Detect which cell encompasses the target text, then output its [x, y] center coordinate. 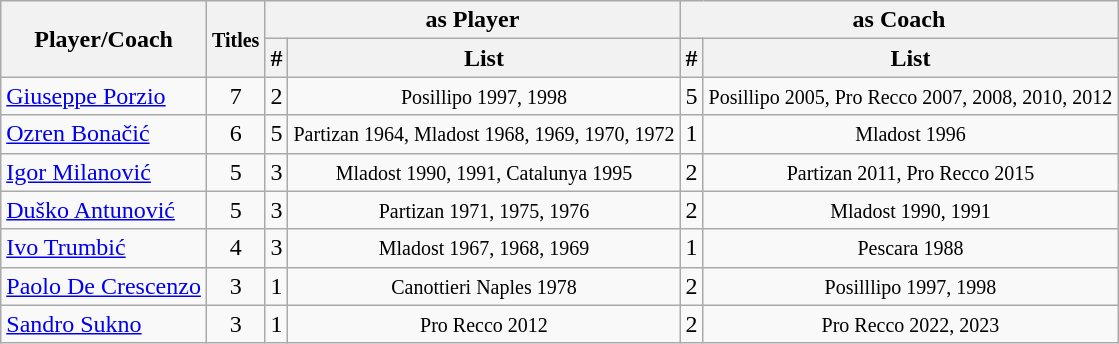
Duško Antunović [104, 210]
Ozren Bonačić [104, 134]
Mladost 1996 [910, 134]
Mladost 1990, 1991, Catalunya 1995 [484, 172]
Canottieri Naples 1978 [484, 286]
7 [235, 96]
Partizan 1964, Mladost 1968, 1969, 1970, 1972 [484, 134]
Mladost 1967, 1968, 1969 [484, 248]
Giuseppe Porzio [104, 96]
Partizan 1971, 1975, 1976 [484, 210]
Sandro Sukno [104, 324]
6 [235, 134]
as Player [472, 20]
Mladost 1990, 1991 [910, 210]
Partizan 2011, Pro Recco 2015 [910, 172]
Titles [235, 39]
Pro Recco 2022, 2023 [910, 324]
Ivo Trumbić [104, 248]
Posilllipo 1997, 1998 [910, 286]
Posillipo 1997, 1998 [484, 96]
Paolo De Crescenzo [104, 286]
Posillipo 2005, Pro Recco 2007, 2008, 2010, 2012 [910, 96]
Player/Coach [104, 39]
Igor Milanović [104, 172]
as Coach [899, 20]
4 [235, 248]
Pro Recco 2012 [484, 324]
Pescara 1988 [910, 248]
